Scan for the cell matching the given text and deliver its (x, y) coordinate at center. 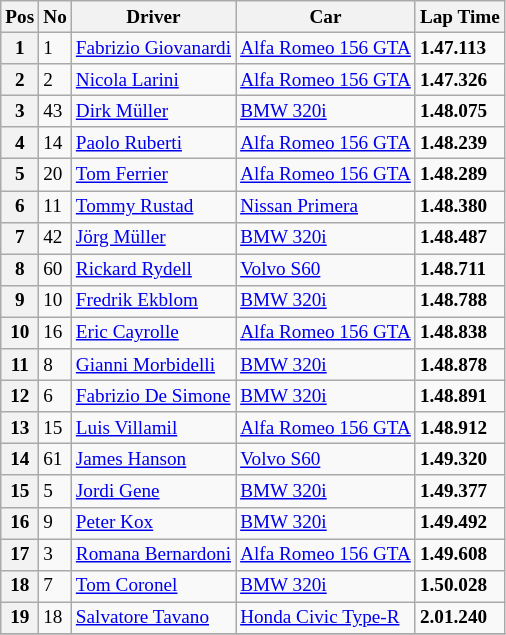
1.48.075 (460, 111)
Salvatore Tavano (153, 618)
1.48.711 (460, 270)
1.47.113 (460, 48)
1.48.891 (460, 396)
1.49.377 (460, 491)
Honda Civic Type-R (326, 618)
4 (20, 143)
2.01.240 (460, 618)
Pos (20, 17)
Fredrik Ekblom (153, 301)
Gianni Morbidelli (153, 365)
Tommy Rustad (153, 206)
Lap Time (460, 17)
Luis Villamil (153, 428)
19 (20, 618)
1.50.028 (460, 586)
1.48.838 (460, 333)
42 (56, 238)
61 (56, 460)
Dirk Müller (153, 111)
1.48.239 (460, 143)
60 (56, 270)
Nissan Primera (326, 206)
1.48.878 (460, 365)
1.48.380 (460, 206)
13 (20, 428)
Eric Cayrolle (153, 333)
Driver (153, 17)
Tom Coronel (153, 586)
17 (20, 554)
No (56, 17)
1.48.487 (460, 238)
1.49.320 (460, 460)
Nicola Larini (153, 80)
12 (20, 396)
1.49.608 (460, 554)
Peter Kox (153, 523)
Tom Ferrier (153, 175)
43 (56, 111)
Rickard Rydell (153, 270)
Jörg Müller (153, 238)
Car (326, 17)
Jordi Gene (153, 491)
1.48.289 (460, 175)
James Hanson (153, 460)
1.47.326 (460, 80)
1.48.788 (460, 301)
Paolo Ruberti (153, 143)
20 (56, 175)
1.49.492 (460, 523)
Romana Bernardoni (153, 554)
Fabrizio De Simone (153, 396)
Fabrizio Giovanardi (153, 48)
1.48.912 (460, 428)
